Output the [x, y] coordinate of the center of the cell containing the given text.  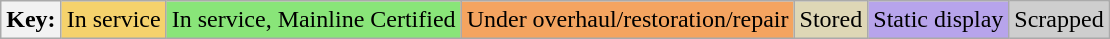
Stored [831, 20]
Scrapped [1059, 20]
In service, Mainline Certified [314, 20]
In service [114, 20]
Key: [31, 20]
Static display [938, 20]
Under overhaul/restoration/repair [628, 20]
